Extract the [x, y] coordinate from the center of the cell holding the provided text.  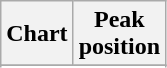
Peakposition [119, 34]
Chart [37, 34]
